For the text-containing cell, return its midpoint in [x, y] coordinate format. 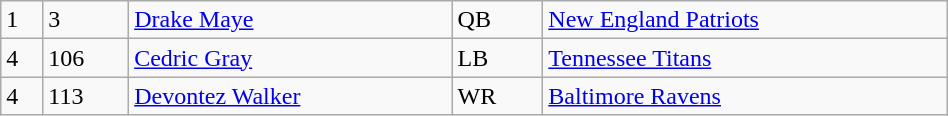
QB [498, 20]
113 [86, 96]
Baltimore Ravens [745, 96]
Drake Maye [290, 20]
Devontez Walker [290, 96]
LB [498, 58]
New England Patriots [745, 20]
3 [86, 20]
Tennessee Titans [745, 58]
1 [22, 20]
106 [86, 58]
WR [498, 96]
Cedric Gray [290, 58]
